Scan for the cell matching the given text and deliver its [X, Y] coordinate at center. 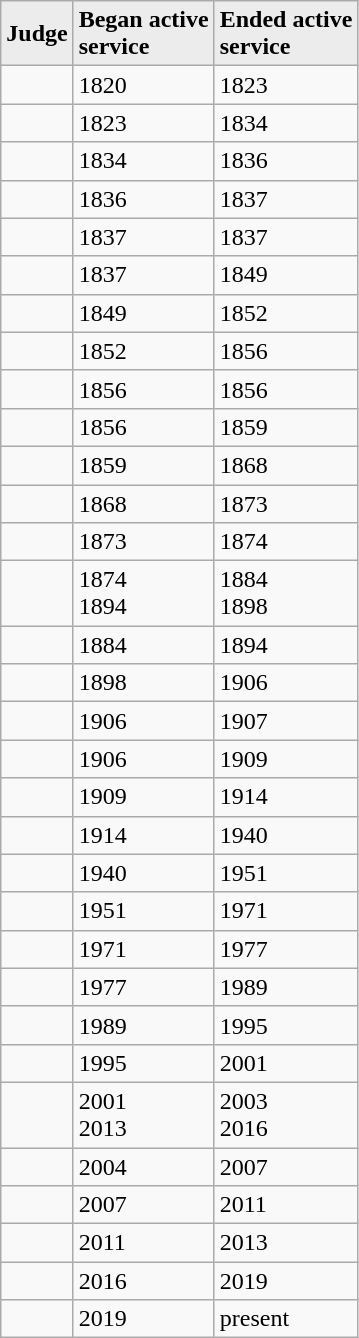
1884 [144, 645]
2004 [144, 1167]
1898 [144, 683]
2013 [286, 1243]
20032016 [286, 1114]
present [286, 1319]
2001 [286, 1063]
20012013 [144, 1114]
2016 [144, 1281]
1820 [144, 85]
18841898 [286, 594]
1907 [286, 721]
1894 [286, 645]
Ended activeservice [286, 34]
18741894 [144, 594]
Judge [37, 34]
1874 [286, 542]
Began activeservice [144, 34]
